From the cell containing the given text, extract its center point as [x, y] coordinate. 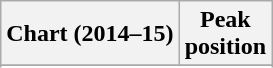
Peakposition [225, 34]
Chart (2014–15) [90, 34]
